Extract the (X, Y) coordinate from the center of the cell holding the provided text.  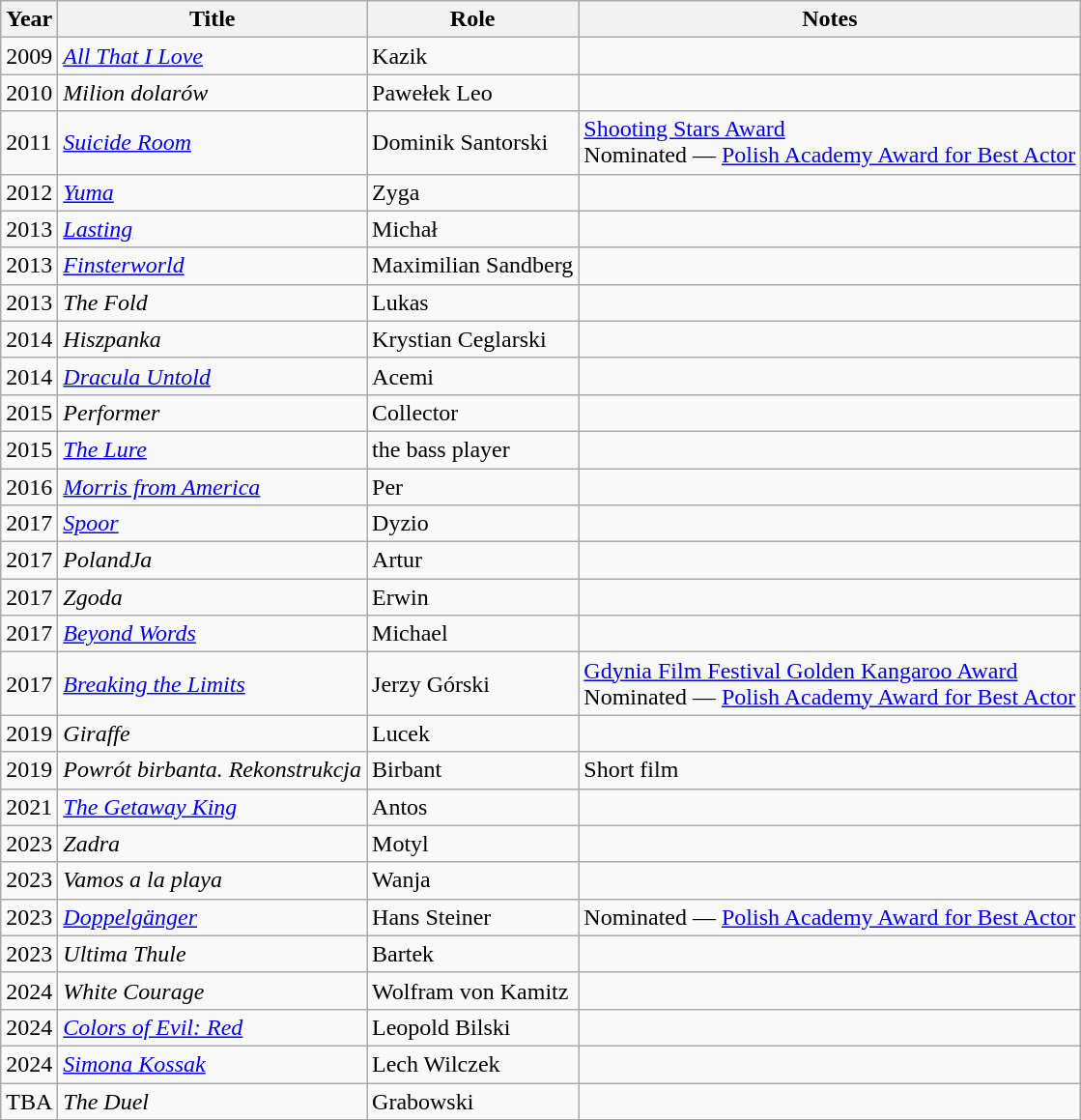
the bass player (473, 449)
Spoor (213, 524)
Powrót birbanta. Rekonstrukcja (213, 770)
2012 (29, 192)
White Courage (213, 991)
Finsterworld (213, 266)
Maximilian Sandberg (473, 266)
Michael (473, 634)
Wanja (473, 880)
Kazik (473, 56)
Per (473, 486)
Antos (473, 807)
The Duel (213, 1101)
Zadra (213, 844)
Doppelgänger (213, 917)
Gdynia Film Festival Golden Kangaroo AwardNominated — Polish Academy Award for Best Actor (830, 684)
Milion dolarów (213, 93)
Suicide Room (213, 143)
Performer (213, 413)
Short film (830, 770)
Leopold Bilski (473, 1027)
2021 (29, 807)
Wolfram von Kamitz (473, 991)
Krystian Ceglarski (473, 339)
2011 (29, 143)
2016 (29, 486)
Yuma (213, 192)
Jerzy Górski (473, 684)
Erwin (473, 597)
Lasting (213, 229)
TBA (29, 1101)
Shooting Stars AwardNominated — Polish Academy Award for Best Actor (830, 143)
Breaking the Limits (213, 684)
The Lure (213, 449)
Vamos a la playa (213, 880)
Collector (473, 413)
Title (213, 19)
The Fold (213, 302)
PolandJa (213, 560)
Hiszpanka (213, 339)
Birbant (473, 770)
Artur (473, 560)
Year (29, 19)
Simona Kossak (213, 1064)
Motyl (473, 844)
2009 (29, 56)
Lech Wilczek (473, 1064)
Beyond Words (213, 634)
The Getaway King (213, 807)
Bartek (473, 954)
Zyga (473, 192)
All That I Love (213, 56)
Pawełek Leo (473, 93)
Dominik Santorski (473, 143)
Michał (473, 229)
Dyzio (473, 524)
Dracula Untold (213, 376)
Notes (830, 19)
Colors of Evil: Red (213, 1027)
Zgoda (213, 597)
Lukas (473, 302)
Lucek (473, 733)
Acemi (473, 376)
Role (473, 19)
Ultima Thule (213, 954)
Morris from America (213, 486)
Giraffe (213, 733)
Nominated — Polish Academy Award for Best Actor (830, 917)
Hans Steiner (473, 917)
2010 (29, 93)
Grabowski (473, 1101)
